For the text-containing cell, return its midpoint in (x, y) coordinate format. 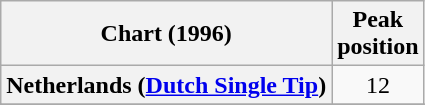
12 (378, 85)
Netherlands (Dutch Single Tip) (166, 85)
Peakposition (378, 34)
Chart (1996) (166, 34)
